Extract the (x, y) coordinate from the center of the cell holding the provided text.  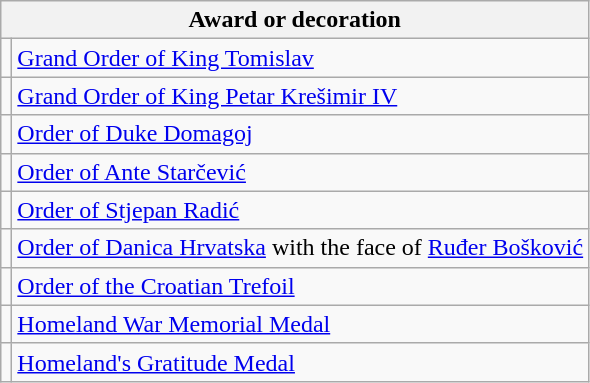
Order of Duke Domagoj (300, 134)
Award or decoration (295, 20)
Order of Danica Hrvatska with the face of Ruđer Bošković (300, 248)
Grand Order of King Tomislav (300, 58)
Order of Stjepan Radić (300, 210)
Homeland War Memorial Medal (300, 324)
Order of the Croatian Trefoil (300, 286)
Homeland's Gratitude Medal (300, 362)
Grand Order of King Petar Krešimir IV (300, 96)
Order of Ante Starčević (300, 172)
